Return the (X, Y) coordinate for the center point of the cell that contains the specified text.  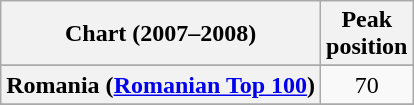
Romania (Romanian Top 100) (161, 85)
Peakposition (367, 34)
70 (367, 85)
Chart (2007–2008) (161, 34)
